Output the [X, Y] coordinate of the center of the cell containing the given text.  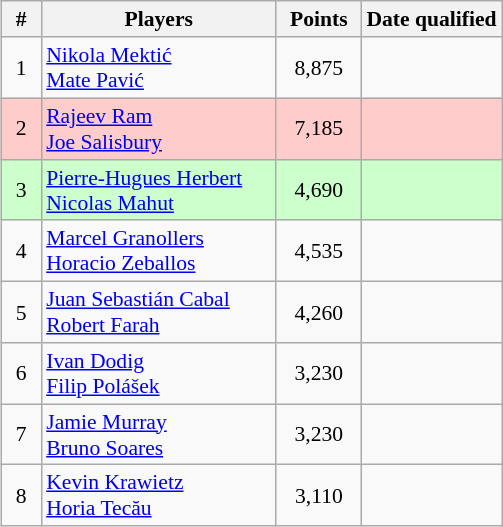
Date qualified [431, 19]
Jamie Murray Bruno Soares [158, 434]
Players [158, 19]
2 [21, 128]
Marcel Granollers Horacio Zeballos [158, 250]
Rajeev Ram Joe Salisbury [158, 128]
8 [21, 496]
3 [21, 190]
4,690 [318, 190]
6 [21, 374]
Juan Sebastián Cabal Robert Farah [158, 312]
3,110 [318, 496]
# [21, 19]
Kevin Krawietz Horia Tecău [158, 496]
7,185 [318, 128]
8,875 [318, 68]
Ivan Dodig Filip Polášek [158, 374]
4,260 [318, 312]
5 [21, 312]
7 [21, 434]
1 [21, 68]
Nikola Mektić Mate Pavić [158, 68]
Pierre-Hugues Herbert Nicolas Mahut [158, 190]
Points [318, 19]
4 [21, 250]
4,535 [318, 250]
